Find where the given text appears and provide that cell's center as [X, Y] coordinate. 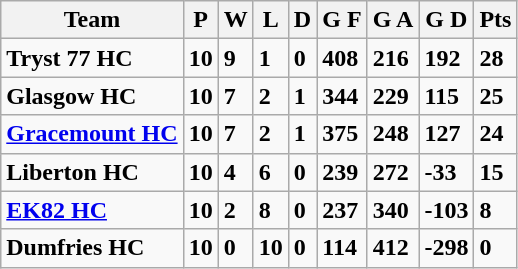
412 [393, 248]
127 [446, 134]
L [270, 20]
G D [446, 20]
239 [342, 172]
248 [393, 134]
28 [496, 58]
Gracemount HC [92, 134]
114 [342, 248]
Pts [496, 20]
24 [496, 134]
G F [342, 20]
Liberton HC [92, 172]
-33 [446, 172]
4 [236, 172]
344 [342, 96]
Dumfries HC [92, 248]
Glasgow HC [92, 96]
115 [446, 96]
237 [342, 210]
Tryst 77 HC [92, 58]
Team [92, 20]
P [200, 20]
9 [236, 58]
229 [393, 96]
-298 [446, 248]
272 [393, 172]
6 [270, 172]
D [302, 20]
25 [496, 96]
375 [342, 134]
-103 [446, 210]
W [236, 20]
192 [446, 58]
408 [342, 58]
340 [393, 210]
15 [496, 172]
EK82 HC [92, 210]
G A [393, 20]
216 [393, 58]
